For the text-containing cell, return its midpoint in [x, y] coordinate format. 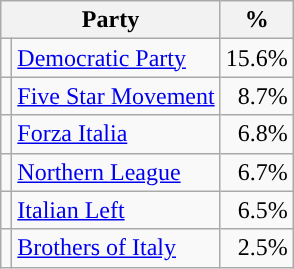
8.7% [256, 96]
Party [110, 20]
2.5% [256, 248]
Italian Left [116, 210]
Forza Italia [116, 134]
Brothers of Italy [116, 248]
Five Star Movement [116, 96]
6.8% [256, 134]
Northern League [116, 172]
% [256, 20]
15.6% [256, 58]
6.7% [256, 172]
Democratic Party [116, 58]
6.5% [256, 210]
